For the text-containing cell, return its midpoint in [X, Y] coordinate format. 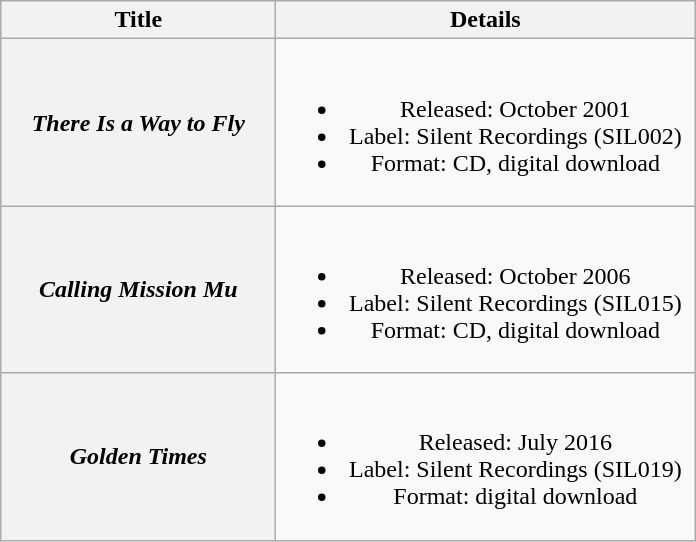
Released: October 2001Label: Silent Recordings (SIL002)Format: CD, digital download [486, 122]
Details [486, 20]
Golden Times [138, 456]
Released: October 2006Label: Silent Recordings (SIL015)Format: CD, digital download [486, 290]
Released: July 2016Label: Silent Recordings (SIL019)Format: digital download [486, 456]
Calling Mission Mu [138, 290]
There Is a Way to Fly [138, 122]
Title [138, 20]
